Locate the cell with the specified text and output its [x, y] center coordinate. 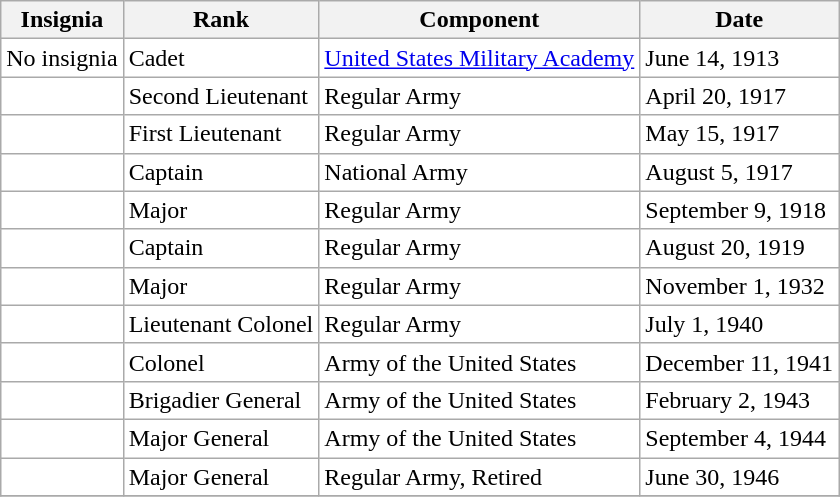
Lieutenant Colonel [221, 324]
May 15, 1917 [740, 134]
Insignia [62, 20]
February 2, 1943 [740, 400]
Component [480, 20]
June 14, 1913 [740, 58]
Rank [221, 20]
August 5, 1917 [740, 172]
United States Military Academy [480, 58]
Date [740, 20]
November 1, 1932 [740, 286]
Second Lieutenant [221, 96]
December 11, 1941 [740, 362]
April 20, 1917 [740, 96]
September 9, 1918 [740, 210]
July 1, 1940 [740, 324]
Cadet [221, 58]
National Army [480, 172]
September 4, 1944 [740, 438]
Colonel [221, 362]
August 20, 1919 [740, 248]
Brigadier General [221, 400]
First Lieutenant [221, 134]
June 30, 1946 [740, 477]
Regular Army, Retired [480, 477]
No insignia [62, 58]
